Determine the [x, y] coordinate at the center of the cell enclosing the given text.  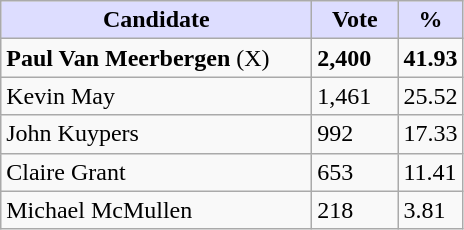
John Kuypers [156, 134]
2,400 [355, 58]
17.33 [430, 134]
41.93 [430, 58]
992 [355, 134]
3.81 [430, 210]
Michael McMullen [156, 210]
Paul Van Meerbergen (X) [156, 58]
1,461 [355, 96]
11.41 [430, 172]
% [430, 20]
218 [355, 210]
Vote [355, 20]
653 [355, 172]
25.52 [430, 96]
Kevin May [156, 96]
Claire Grant [156, 172]
Candidate [156, 20]
